Scan for the cell matching the given text and deliver its [X, Y] coordinate at center. 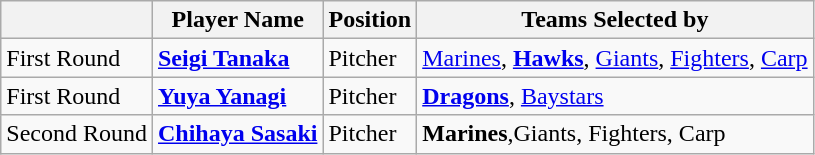
Marines,Giants, Fighters, Carp [615, 134]
Marines, Hawks, Giants, Fighters, Carp [615, 58]
Yuya Yanagi [237, 96]
Seigi Tanaka [237, 58]
Teams Selected by [615, 20]
Second Round [77, 134]
Dragons, Baystars [615, 96]
Chihaya Sasaki [237, 134]
Position [370, 20]
Player Name [237, 20]
